Return the (X, Y) coordinate for the center point of the cell that contains the specified text.  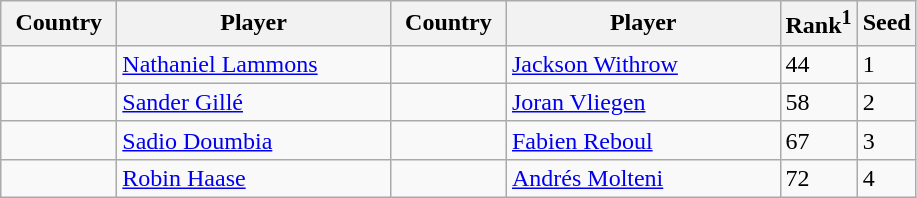
Joran Vliegen (643, 102)
Seed (886, 24)
44 (818, 64)
2 (886, 102)
Fabien Reboul (643, 140)
Rank1 (818, 24)
Robin Haase (254, 178)
1 (886, 64)
Sander Gillé (254, 102)
4 (886, 178)
58 (818, 102)
67 (818, 140)
3 (886, 140)
Andrés Molteni (643, 178)
Sadio Doumbia (254, 140)
Jackson Withrow (643, 64)
72 (818, 178)
Nathaniel Lammons (254, 64)
